Identify which cell holds the provided text, then report its (x, y) central coordinate. 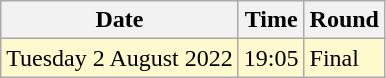
19:05 (271, 58)
Time (271, 20)
Tuesday 2 August 2022 (120, 58)
Final (344, 58)
Date (120, 20)
Round (344, 20)
